Search for the cell housing the specified text and yield its [x, y] center coordinate. 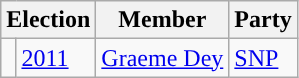
Graeme Dey [162, 58]
Member [162, 20]
2011 [56, 58]
SNP [263, 58]
Party [263, 20]
Election [48, 20]
